Locate the cell with the specified text and output its [x, y] center coordinate. 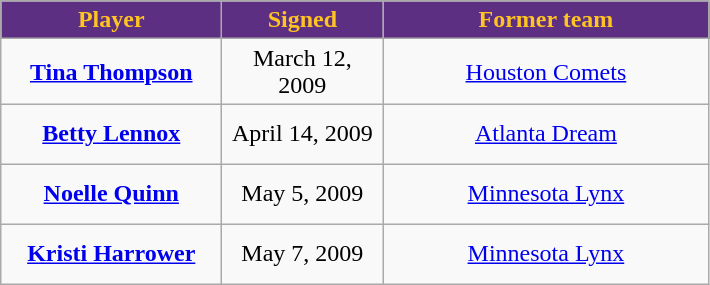
April 14, 2009 [302, 134]
Houston Comets [546, 72]
May 5, 2009 [302, 194]
Atlanta Dream [546, 134]
Tina Thompson [112, 72]
Noelle Quinn [112, 194]
Kristi Harrower [112, 254]
Former team [546, 20]
Betty Lennox [112, 134]
Signed [302, 20]
Player [112, 20]
May 7, 2009 [302, 254]
March 12, 2009 [302, 72]
